Search for the cell housing the specified text and yield its (x, y) center coordinate. 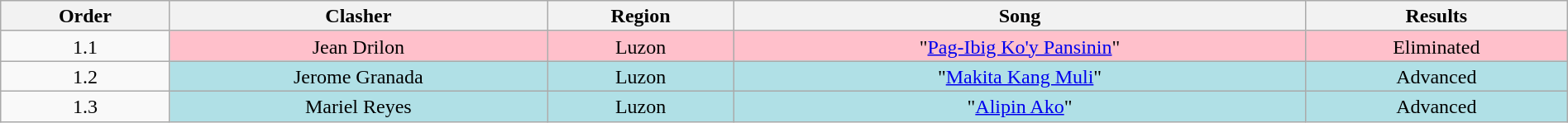
Mariel Reyes (358, 106)
Order (85, 17)
"Alipin Ako" (1021, 106)
Clasher (358, 17)
Song (1021, 17)
1.3 (85, 106)
Jean Drilon (358, 46)
Eliminated (1436, 46)
"Pag-Ibig Ko'y Pansinin" (1021, 46)
"Makita Kang Muli" (1021, 76)
Jerome Granada (358, 76)
1.1 (85, 46)
Results (1436, 17)
Region (641, 17)
1.2 (85, 76)
